Return (X, Y) of the center of cell containing provided text 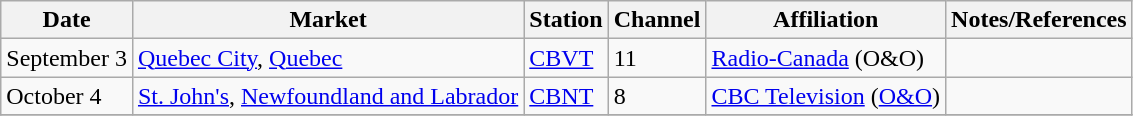
Radio-Canada (O&O) (826, 58)
Channel (657, 20)
11 (657, 58)
September 3 (67, 58)
Affiliation (826, 20)
CBNT (566, 96)
October 4 (67, 96)
Date (67, 20)
CBVT (566, 58)
Quebec City, Quebec (328, 58)
8 (657, 96)
St. John's, Newfoundland and Labrador (328, 96)
Market (328, 20)
Station (566, 20)
CBC Television (O&O) (826, 96)
Notes/References (1040, 20)
